For the text-containing cell, return its midpoint in (x, y) coordinate format. 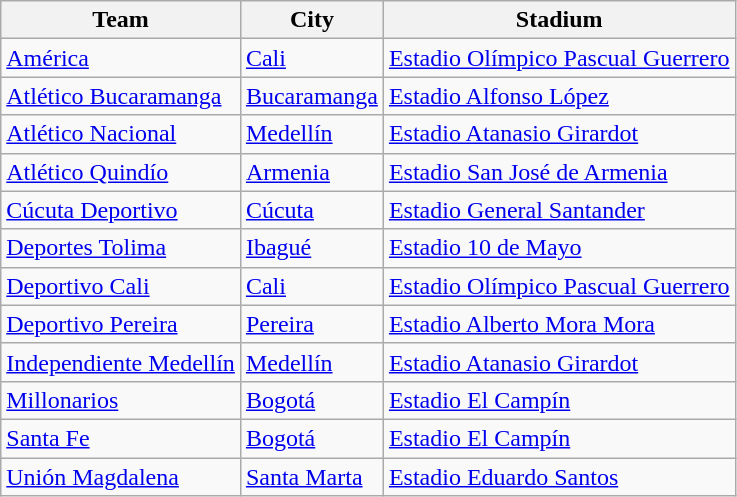
Atlético Nacional (121, 134)
Deportes Tolima (121, 248)
Estadio Alfonso López (559, 96)
Santa Fe (121, 438)
Unión Magdalena (121, 477)
Independiente Medellín (121, 362)
Estadio Eduardo Santos (559, 477)
América (121, 58)
Cúcuta Deportivo (121, 210)
Team (121, 20)
Deportivo Cali (121, 286)
Estadio Alberto Mora Mora (559, 324)
Estadio General Santander (559, 210)
Pereira (312, 324)
Ibagué (312, 248)
Millonarios (121, 400)
Estadio San José de Armenia (559, 172)
Santa Marta (312, 477)
Atlético Quindío (121, 172)
Bucaramanga (312, 96)
City (312, 20)
Stadium (559, 20)
Cúcuta (312, 210)
Deportivo Pereira (121, 324)
Atlético Bucaramanga (121, 96)
Armenia (312, 172)
Estadio 10 de Mayo (559, 248)
